From the cell containing the given text, extract its center point as (x, y) coordinate. 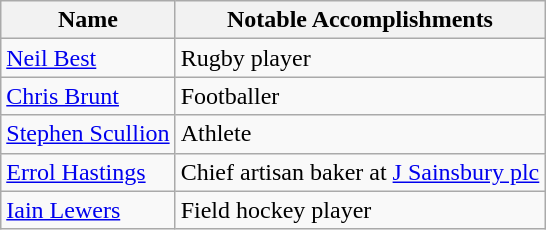
Chris Brunt (88, 96)
Chief artisan baker at J Sainsbury plc (360, 172)
Neil Best (88, 58)
Stephen Scullion (88, 134)
Athlete (360, 134)
Name (88, 20)
Rugby player (360, 58)
Notable Accomplishments (360, 20)
Footballer (360, 96)
Iain Lewers (88, 210)
Field hockey player (360, 210)
Errol Hastings (88, 172)
